Detect which cell encompasses the target text, then output its (x, y) center coordinate. 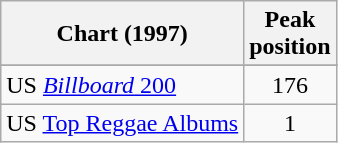
1 (290, 123)
US Top Reggae Albums (122, 123)
US Billboard 200 (122, 85)
Chart (1997) (122, 34)
Peakposition (290, 34)
176 (290, 85)
